From the cell containing the given text, extract its center point as (X, Y) coordinate. 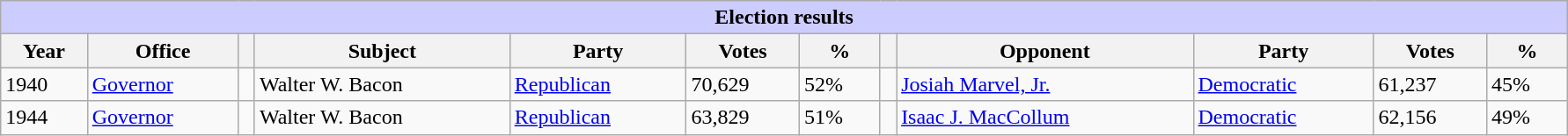
45% (1528, 84)
51% (839, 118)
61,237 (1430, 84)
1940 (44, 84)
Subject (382, 51)
Election results (785, 18)
62,156 (1430, 118)
Office (163, 51)
1944 (44, 118)
52% (839, 84)
Year (44, 51)
Isaac J. MacCollum (1045, 118)
49% (1528, 118)
63,829 (743, 118)
Josiah Marvel, Jr. (1045, 84)
Opponent (1045, 51)
70,629 (743, 84)
